Provide the (X, Y) coordinate of the cell's center where the given text is located.  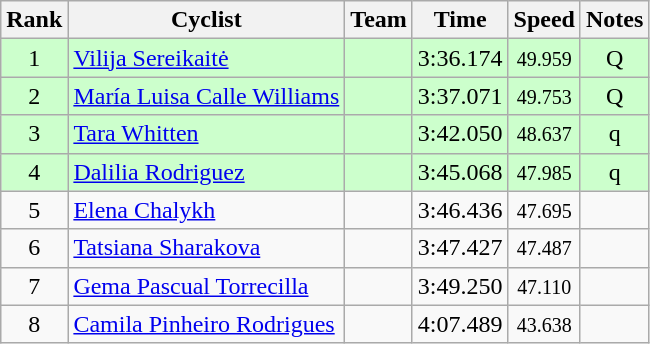
3:46.436 (460, 210)
7 (34, 286)
3:42.050 (460, 134)
49.753 (544, 96)
47.487 (544, 248)
Vilija Sereikaitė (206, 58)
Cyclist (206, 20)
4 (34, 172)
5 (34, 210)
Tara Whitten (206, 134)
Camila Pinheiro Rodrigues (206, 324)
43.638 (544, 324)
47.110 (544, 286)
Team (379, 20)
Elena Chalykh (206, 210)
3:47.427 (460, 248)
1 (34, 58)
3:36.174 (460, 58)
María Luisa Calle Williams (206, 96)
Notes (614, 20)
8 (34, 324)
4:07.489 (460, 324)
3:45.068 (460, 172)
Speed (544, 20)
3:37.071 (460, 96)
47.985 (544, 172)
2 (34, 96)
Dalilia Rodriguez (206, 172)
Rank (34, 20)
47.695 (544, 210)
Tatsiana Sharakova (206, 248)
6 (34, 248)
3 (34, 134)
Time (460, 20)
48.637 (544, 134)
Gema Pascual Torrecilla (206, 286)
49.959 (544, 58)
3:49.250 (460, 286)
